Capture the cell that displays the provided text and extract its [X, Y] central coordinate. 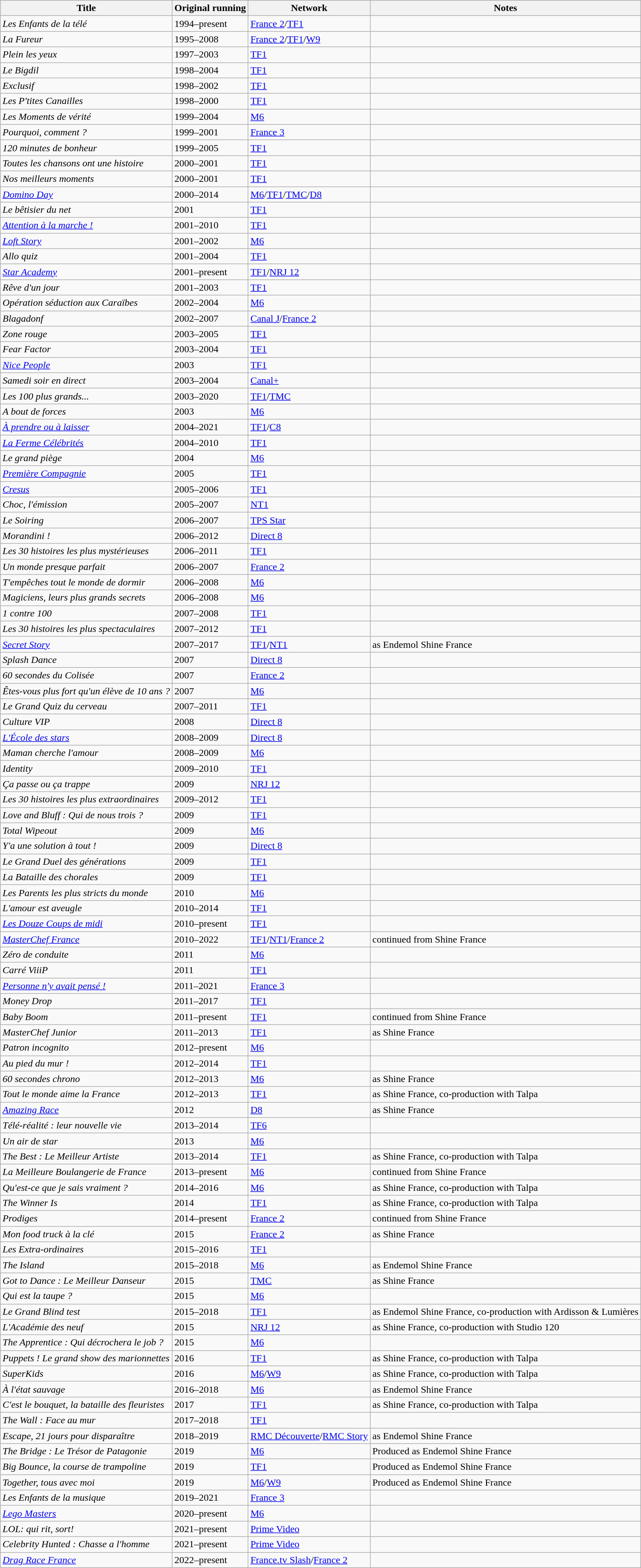
2001–2010 [210, 225]
Le Bigdil [86, 70]
2008 [210, 722]
La Fureur [86, 39]
2016–2018 [210, 1389]
2012–2014 [210, 1063]
2001–2003 [210, 287]
2011–2021 [210, 986]
Escape, 21 jours pour disparaître [86, 1435]
Morandini ! [86, 536]
Qui est la taupe ? [86, 1296]
France 2/TF1 [309, 24]
2005–2007 [210, 505]
TF1/NT1/France 2 [309, 939]
60 secondes chrono [86, 1079]
120 minutes de bonheur [86, 148]
Ça passe ou ça trappe [86, 784]
2006–2012 [210, 536]
1998–2004 [210, 70]
2014–present [210, 1219]
2022–present [210, 1560]
The Best : Le Meilleur Artiste [86, 1156]
Attention à la marche ! [86, 225]
Les Extra-ordinaires [86, 1250]
Allo quiz [86, 256]
Lego Masters [86, 1513]
TF6 [309, 1125]
A bout de forces [86, 411]
Nos meilleurs moments [86, 179]
The Winner Is [86, 1203]
1999–2001 [210, 132]
as Shine France, co-production with Studio 120 [506, 1327]
Patron incognito [86, 1048]
Samedi soir en direct [86, 380]
Y'a une solution à tout ! [86, 846]
NT1 [309, 505]
2004–2021 [210, 427]
Maman cherche l'amour [86, 753]
L'Académie des neuf [86, 1327]
Le bêtisier du net [86, 210]
SuperKids [86, 1374]
2011–2017 [210, 1001]
TF1/TMC [309, 396]
Drag Race France [86, 1560]
Télé-réalité : leur nouvelle vie [86, 1125]
Canal+ [309, 380]
Première Compagnie [86, 474]
Un air de star [86, 1141]
L'École des stars [86, 738]
Celebrity Hunted : Chasse a l'homme [86, 1544]
Love and Bluff : Qui de nous trois ? [86, 815]
1999–2004 [210, 117]
2010–2014 [210, 908]
Le grand piège [86, 458]
as Endemol Shine France, co-production with Ardisson & Lumières [506, 1312]
2011–2013 [210, 1032]
T'empêches tout le monde de dormir [86, 582]
2014–2016 [210, 1188]
Blagadonf [86, 318]
Zone rouge [86, 334]
Le Grand Duel des générations [86, 861]
Personne n'y avait pensé ! [86, 986]
2009–2012 [210, 799]
2003–2005 [210, 334]
TF1/C8 [309, 427]
Total Wipeout [86, 830]
Les 30 histoires les plus extraordinaires [86, 799]
TF1/NRJ 12 [309, 272]
L'amour est aveugle [86, 908]
Un monde presque parfait [86, 567]
Les 100 plus grands... [86, 396]
1995–2008 [210, 39]
2009–2010 [210, 769]
Title [86, 8]
Les Douze Coups de midi [86, 923]
Tout le monde aime la France [86, 1094]
Êtes-vous plus fort qu'un élève de 10 ans ? [86, 691]
The Island [86, 1265]
Got to Dance : Le Meilleur Danseur [86, 1281]
1 contre 100 [86, 613]
2010–present [210, 923]
Amazing Race [86, 1110]
2017–2018 [210, 1420]
2006–2011 [210, 551]
MasterChef Junior [86, 1032]
2007–2017 [210, 644]
TMC [309, 1281]
2020–present [210, 1513]
2001–present [210, 272]
The Apprentice : Qui décrochera le job ? [86, 1343]
1997–2003 [210, 55]
2010 [210, 892]
Baby Boom [86, 1017]
2007–2012 [210, 629]
2007–2011 [210, 707]
60 secondes du Colisée [86, 675]
TF1/NT1 [309, 644]
Notes [506, 8]
2013 [210, 1141]
Les P'tites Canailles [86, 101]
Les Enfants de la musique [86, 1498]
2012 [210, 1110]
Exclusif [86, 86]
2015–2016 [210, 1250]
Les 30 histoires les plus mystérieuses [86, 551]
Prodiges [86, 1219]
2003–2020 [210, 396]
Choc, l'émission [86, 505]
Domino Day [86, 194]
2005 [210, 474]
Opération séduction aux Caraïbes [86, 303]
France 2/TF1/W9 [309, 39]
2017 [210, 1405]
2005–2006 [210, 489]
2000–2014 [210, 194]
Nice People [86, 365]
MasterChef France [86, 939]
La Ferme Célébrités [86, 442]
Toutes les chansons ont une histoire [86, 163]
Culture VIP [86, 722]
1998–2002 [210, 86]
2019–2021 [210, 1498]
2004 [210, 458]
Identity [86, 769]
M6/TF1/TMC/D8 [309, 194]
Cresus [86, 489]
2001–2002 [210, 241]
Les Parents les plus stricts du monde [86, 892]
2002–2004 [210, 303]
Le Grand Quiz du cerveau [86, 707]
Magiciens, leurs plus grands secrets [86, 598]
2004–2010 [210, 442]
Le Grand Blind test [86, 1312]
TPS Star [309, 520]
D8 [309, 1110]
The Wall : Face au mur [86, 1420]
2002–2007 [210, 318]
Rêve d'un jour [86, 287]
Big Bounce, la course de trampoline [86, 1467]
2018–2019 [210, 1435]
Au pied du mur ! [86, 1063]
À l'état sauvage [86, 1389]
Money Drop [86, 1001]
2010–2022 [210, 939]
Canal J/France 2 [309, 318]
Splash Dance [86, 660]
1998–2000 [210, 101]
The Bridge : Le Trésor de Patagonie [86, 1451]
Les 30 histoires les plus spectaculaires [86, 629]
Qu'est-ce que je sais vraiment ? [86, 1188]
Star Academy [86, 272]
2007–2008 [210, 613]
2011–present [210, 1017]
Les Enfants de la télé [86, 24]
2014 [210, 1203]
Pourquoi, comment ? [86, 132]
Puppets ! Le grand show des marionnettes [86, 1358]
France.tv Slash/France 2 [309, 1560]
Fear Factor [86, 349]
1994–present [210, 24]
C'est le bouquet, la bataille des fleuristes [86, 1405]
RMC Découverte/RMC Story [309, 1435]
Together, tous avec moi [86, 1482]
Plein les yeux [86, 55]
Loft Story [86, 241]
2001 [210, 210]
La Meilleure Boulangerie de France [86, 1172]
Le Soiring [86, 520]
Network [309, 8]
2013–present [210, 1172]
Les Moments de vérité [86, 117]
LOL: qui rit, sort! [86, 1529]
Mon food truck à la clé [86, 1234]
Zéro de conduite [86, 955]
Secret Story [86, 644]
2001–2004 [210, 256]
La Bataille des chorales [86, 877]
Original running [210, 8]
2012–present [210, 1048]
1999–2005 [210, 148]
À prendre ou à laisser [86, 427]
Carré ViiiP [86, 970]
